Capture the cell that displays the provided text and extract its [X, Y] central coordinate. 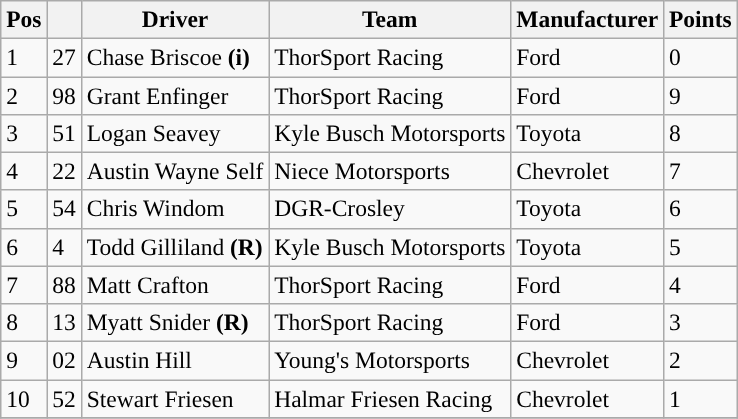
Myatt Snider (R) [174, 322]
Stewart Friesen [174, 398]
Grant Enfinger [174, 95]
Chase Briscoe (i) [174, 57]
02 [64, 360]
54 [64, 209]
Young's Motorsports [390, 360]
Matt Crafton [174, 285]
0 [701, 57]
13 [64, 322]
Austin Wayne Self [174, 171]
22 [64, 171]
Chris Windom [174, 209]
10 [24, 398]
Pos [24, 19]
51 [64, 133]
98 [64, 95]
Driver [174, 19]
DGR-Crosley [390, 209]
Halmar Friesen Racing [390, 398]
52 [64, 398]
88 [64, 285]
Austin Hill [174, 360]
Points [701, 19]
Logan Seavey [174, 133]
Niece Motorsports [390, 171]
Team [390, 19]
Todd Gilliland (R) [174, 247]
27 [64, 57]
Manufacturer [588, 19]
